Return the [X, Y] coordinate for the center point of the cell that contains the specified text.  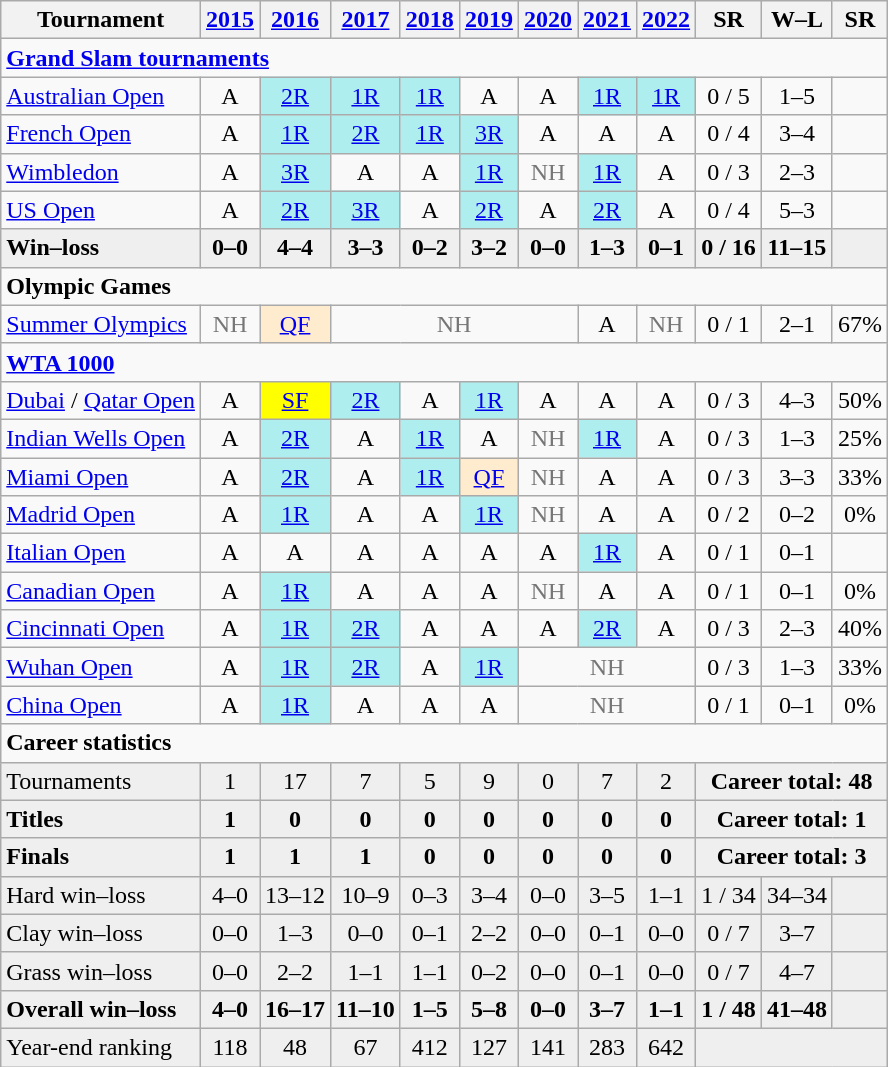
2017 [366, 20]
Canadian Open [101, 591]
Australian Open [101, 96]
Hard win–loss [101, 895]
Career total: 1 [792, 819]
2016 [296, 20]
48 [296, 1047]
141 [548, 1047]
11–15 [796, 248]
SF [296, 400]
Career total: 3 [792, 857]
Win–loss [101, 248]
China Open [101, 705]
Clay win–loss [101, 933]
Indian Wells Open [101, 438]
US Open [101, 210]
Grass win–loss [101, 971]
67 [366, 1047]
118 [230, 1047]
50% [860, 400]
4–3 [796, 400]
16–17 [296, 1009]
67% [860, 324]
Summer Olympics [101, 324]
0–3 [430, 895]
Finals [101, 857]
3–5 [608, 895]
2–1 [796, 324]
1 / 48 [729, 1009]
5–3 [796, 210]
283 [608, 1047]
127 [488, 1047]
Tournaments [101, 781]
11–10 [366, 1009]
1 / 34 [729, 895]
34–34 [796, 895]
Wuhan Open [101, 667]
17 [296, 781]
13–12 [296, 895]
Career statistics [444, 743]
2 [666, 781]
0 / 2 [729, 515]
WTA 1000 [444, 362]
2021 [608, 20]
2018 [430, 20]
French Open [101, 134]
5–8 [488, 1009]
2022 [666, 20]
9 [488, 781]
Madrid Open [101, 515]
2015 [230, 20]
Titles [101, 819]
Italian Open [101, 553]
Dubai / Qatar Open [101, 400]
Olympic Games [444, 286]
Miami Open [101, 477]
10–9 [366, 895]
Career total: 48 [792, 781]
5 [430, 781]
3–2 [488, 248]
0 / 5 [729, 96]
Wimbledon [101, 172]
Year-end ranking [101, 1047]
Grand Slam tournaments [444, 58]
Cincinnati Open [101, 629]
Overall win–loss [101, 1009]
40% [860, 629]
4–7 [796, 971]
25% [860, 438]
Tournament [101, 20]
642 [666, 1047]
2019 [488, 20]
W–L [796, 20]
2020 [548, 20]
4–4 [296, 248]
0 / 16 [729, 248]
41–48 [796, 1009]
412 [430, 1047]
